From the cell containing the given text, extract its center point as [x, y] coordinate. 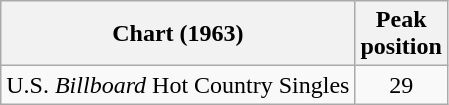
Chart (1963) [178, 34]
Peakposition [401, 34]
U.S. Billboard Hot Country Singles [178, 85]
29 [401, 85]
